Determine the (x, y) coordinate at the center of the cell enclosing the given text.  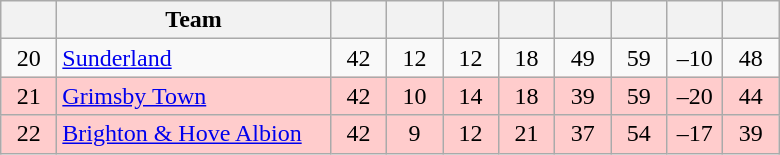
Brighton & Hove Albion (194, 134)
10 (414, 96)
22 (29, 134)
Grimsby Town (194, 96)
–20 (695, 96)
Sunderland (194, 58)
–17 (695, 134)
37 (583, 134)
9 (414, 134)
54 (639, 134)
Team (194, 20)
–10 (695, 58)
20 (29, 58)
14 (470, 96)
44 (751, 96)
48 (751, 58)
49 (583, 58)
